Capture the cell that displays the provided text and extract its (X, Y) central coordinate. 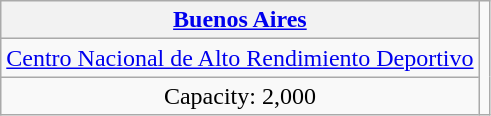
Capacity: 2,000 (240, 96)
Centro Nacional de Alto Rendimiento Deportivo (240, 58)
Buenos Aires (240, 20)
